Determine the [x, y] coordinate at the center of the cell enclosing the given text.  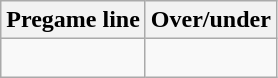
Pregame line [74, 20]
Over/under [210, 20]
